Capture the cell that displays the provided text and extract its [x, y] central coordinate. 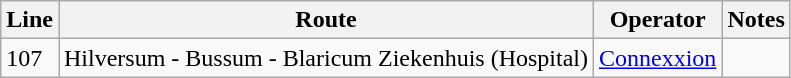
Notes [756, 20]
Connexxion [657, 58]
107 [30, 58]
Operator [657, 20]
Route [326, 20]
Hilversum - Bussum - Blaricum Ziekenhuis (Hospital) [326, 58]
Line [30, 20]
